Return (x, y) of the center of cell containing provided text 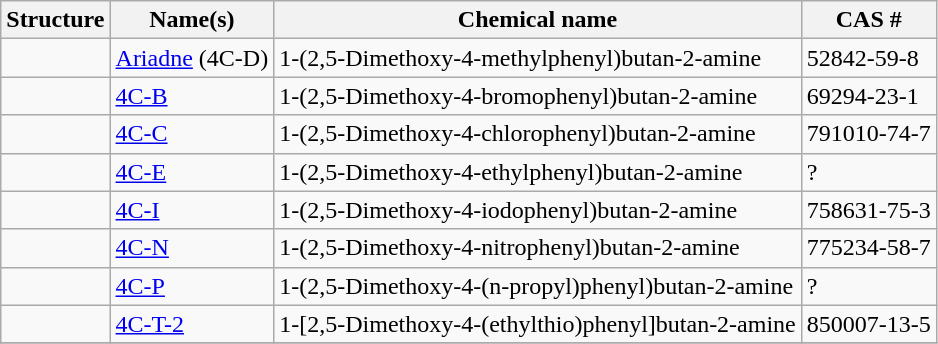
4C-E (192, 172)
4C-N (192, 248)
4C-T-2 (192, 324)
1-(2,5-Dimethoxy-4-bromophenyl)butan-2-amine (538, 96)
4C-B (192, 96)
758631-75-3 (868, 210)
775234-58-7 (868, 248)
4C-C (192, 134)
1-(2,5-Dimethoxy-4-nitrophenyl)butan-2-amine (538, 248)
Ariadne (4C-D) (192, 58)
69294-23-1 (868, 96)
52842-59-8 (868, 58)
4C-P (192, 286)
1-(2,5-Dimethoxy-4-(n-propyl)phenyl)butan-2-amine (538, 286)
1-(2,5-Dimethoxy-4-chlorophenyl)butan-2-amine (538, 134)
1-[2,5-Dimethoxy-4-(ethylthio)phenyl]butan-2-amine (538, 324)
CAS # (868, 20)
Chemical name (538, 20)
Structure (56, 20)
1-(2,5-Dimethoxy-4-methylphenyl)butan-2-amine (538, 58)
791010-74-7 (868, 134)
4C-I (192, 210)
1-(2,5-Dimethoxy-4-ethylphenyl)butan-2-amine (538, 172)
1-(2,5-Dimethoxy-4-iodophenyl)butan-2-amine (538, 210)
Name(s) (192, 20)
850007-13-5 (868, 324)
